Pinpoint the cell where the given text exists, returning its [X, Y] midpoint coordinate. 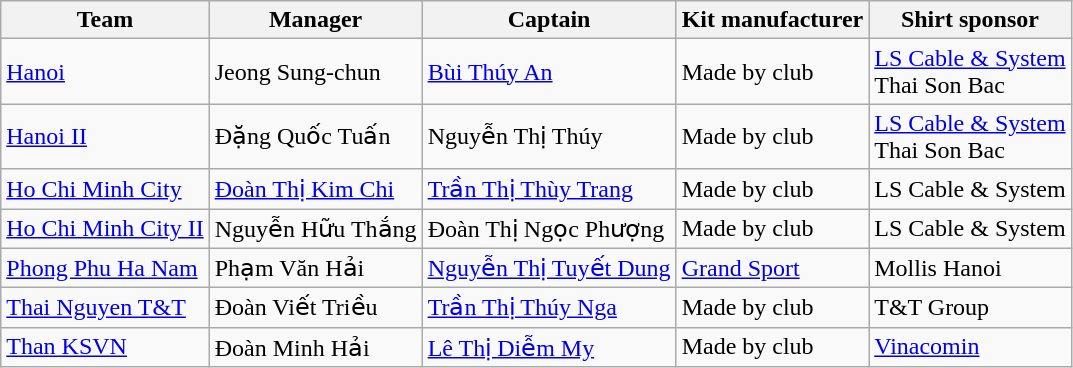
Team [105, 20]
Ho Chi Minh City II [105, 228]
Mollis Hanoi [970, 268]
Hanoi [105, 72]
Nguyễn Hữu Thắng [316, 228]
Grand Sport [772, 268]
Manager [316, 20]
Ho Chi Minh City [105, 189]
Đoàn Minh Hải [316, 347]
Trần Thị Thùy Trang [549, 189]
Nguyễn Thị Thúy [549, 136]
Đoàn Viết Triều [316, 308]
Than KSVN [105, 347]
Bùi Thúy An [549, 72]
Đoàn Thị Kim Chi [316, 189]
T&T Group [970, 308]
Vinacomin [970, 347]
Trần Thị Thúy Nga [549, 308]
Phạm Văn Hải [316, 268]
Đoàn Thị Ngọc Phượng [549, 228]
Thai Nguyen T&T [105, 308]
Jeong Sung-chun [316, 72]
Captain [549, 20]
Kit manufacturer [772, 20]
Phong Phu Ha Nam [105, 268]
Đặng Quốc Tuấn [316, 136]
Nguyễn Thị Tuyết Dung [549, 268]
Shirt sponsor [970, 20]
Hanoi II [105, 136]
Lê Thị Diễm My [549, 347]
